Locate the cell with the specified text and output its [x, y] center coordinate. 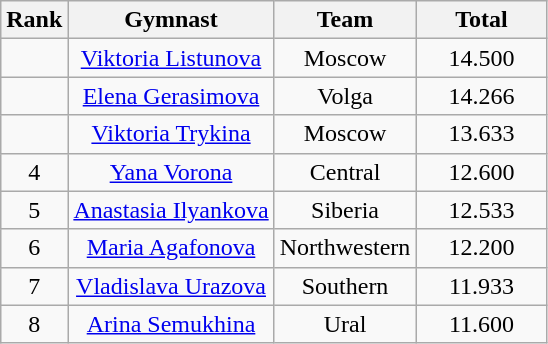
Team [345, 20]
Yana Vorona [171, 172]
Southern [345, 286]
Total [482, 20]
11.933 [482, 286]
7 [34, 286]
Viktoria Listunova [171, 58]
12.600 [482, 172]
14.500 [482, 58]
12.533 [482, 210]
Siberia [345, 210]
12.200 [482, 248]
5 [34, 210]
Anastasia Ilyankova [171, 210]
Rank [34, 20]
6 [34, 248]
Arina Semukhina [171, 324]
Gymnast [171, 20]
14.266 [482, 96]
8 [34, 324]
Elena Gerasimova [171, 96]
13.633 [482, 134]
11.600 [482, 324]
Central [345, 172]
Volga [345, 96]
4 [34, 172]
Maria Agafonova [171, 248]
Northwestern [345, 248]
Vladislava Urazova [171, 286]
Viktoria Trykina [171, 134]
Ural [345, 324]
